Detect which cell encompasses the target text, then output its [X, Y] center coordinate. 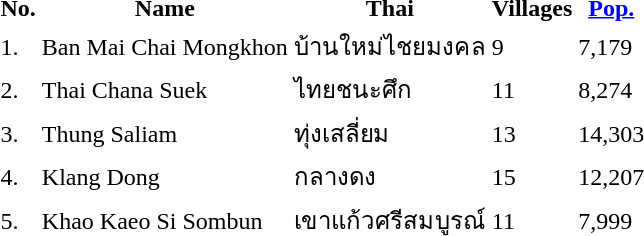
Thung Saliam [164, 133]
Klang Dong [164, 176]
ทุ่งเสลี่ยม [390, 133]
บ้านใหม่ไชยมงคล [390, 46]
ไทยชนะศึก [390, 90]
Ban Mai Chai Mongkhon [164, 46]
15 [532, 176]
กลางดง [390, 176]
Thai Chana Suek [164, 90]
13 [532, 133]
9 [532, 46]
11 [532, 90]
